For the text-containing cell, return its midpoint in [X, Y] coordinate format. 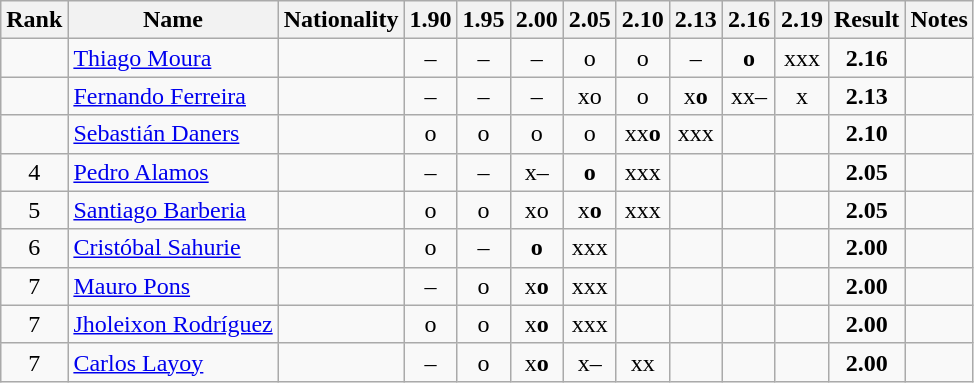
Cristóbal Sahurie [173, 248]
Sebastián Daners [173, 134]
Carlos Layoy [173, 362]
Jholeixon Rodríguez [173, 324]
Fernando Ferreira [173, 96]
1.90 [430, 20]
x [802, 96]
Mauro Pons [173, 286]
Thiago Moura [173, 58]
Result [866, 20]
xxo [642, 134]
Rank [34, 20]
Nationality [341, 20]
Name [173, 20]
xx [642, 362]
1.95 [484, 20]
6 [34, 248]
2.19 [802, 20]
xx– [748, 96]
4 [34, 172]
Santiago Barberia [173, 210]
Notes [939, 20]
5 [34, 210]
Pedro Alamos [173, 172]
